Pinpoint the cell where the given text exists, returning its [x, y] midpoint coordinate. 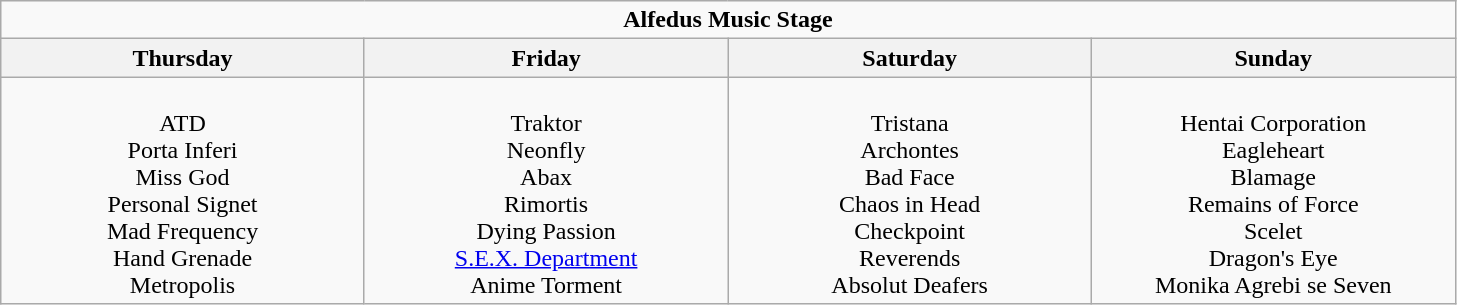
Traktor Neonfly Abax Rimortis Dying Passion S.E.X. Department Anime Torment [546, 190]
Thursday [183, 58]
Hentai Corporation Eagleheart Blamage Remains of Force Scelet Dragon's Eye Monika Agrebi se Seven [1273, 190]
Friday [546, 58]
Alfedus Music Stage [728, 20]
Tristana Archontes Bad Face Chaos in Head Checkpoint Reverends Absolut Deafers [910, 190]
Saturday [910, 58]
Sunday [1273, 58]
ATD Porta Inferi Miss God Personal Signet Mad Frequency Hand Grenade Metropolis [183, 190]
